Pinpoint the cell where the given text exists, returning its (x, y) midpoint coordinate. 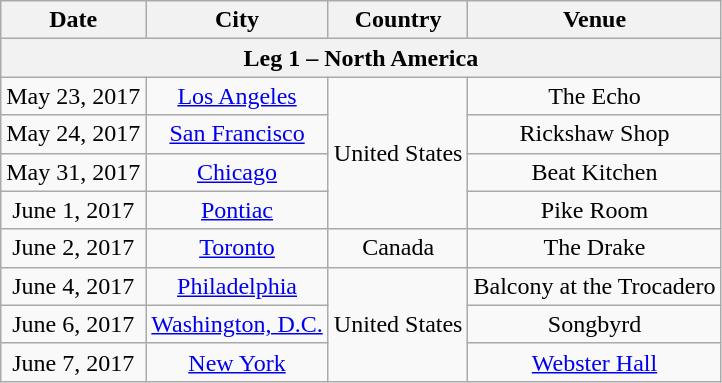
May 23, 2017 (74, 96)
New York (237, 362)
Venue (594, 20)
May 24, 2017 (74, 134)
Toronto (237, 248)
Los Angeles (237, 96)
Balcony at the Trocadero (594, 286)
Chicago (237, 172)
May 31, 2017 (74, 172)
Canada (398, 248)
Date (74, 20)
June 4, 2017 (74, 286)
June 6, 2017 (74, 324)
The Drake (594, 248)
June 7, 2017 (74, 362)
City (237, 20)
Washington, D.C. (237, 324)
San Francisco (237, 134)
Beat Kitchen (594, 172)
Rickshaw Shop (594, 134)
June 1, 2017 (74, 210)
Webster Hall (594, 362)
June 2, 2017 (74, 248)
Philadelphia (237, 286)
Country (398, 20)
Pike Room (594, 210)
The Echo (594, 96)
Pontiac (237, 210)
Songbyrd (594, 324)
Leg 1 – North America (361, 58)
